Determine the (x, y) coordinate at the center of the cell enclosing the given text.  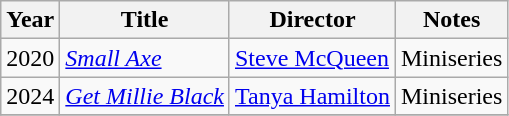
Director (312, 20)
Title (145, 20)
2020 (30, 58)
Tanya Hamilton (312, 96)
Small Axe (145, 58)
2024 (30, 96)
Steve McQueen (312, 58)
Year (30, 20)
Get Millie Black (145, 96)
Notes (451, 20)
